Scan for the cell matching the given text and deliver its (x, y) coordinate at center. 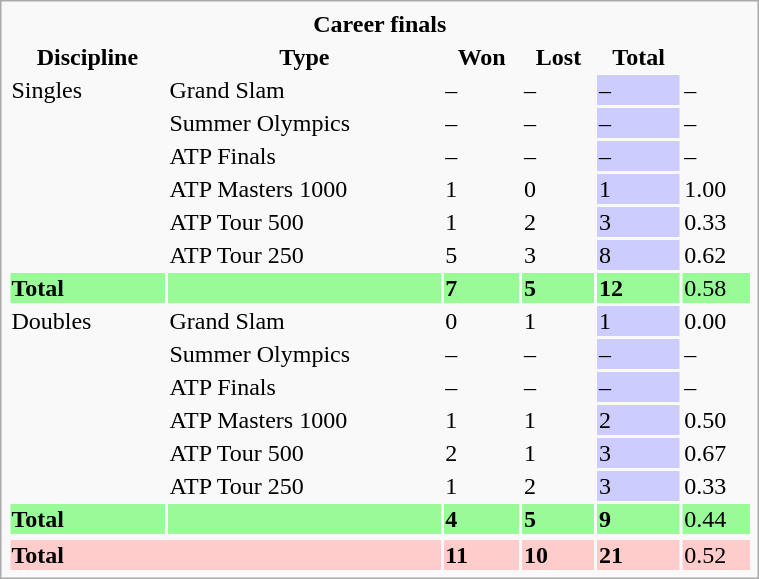
0.52 (716, 555)
0.44 (716, 519)
21 (638, 555)
9 (638, 519)
0.62 (716, 255)
8 (638, 255)
Career finals (380, 24)
7 (482, 288)
4 (482, 519)
11 (482, 555)
Type (304, 57)
0.50 (716, 420)
Lost (559, 57)
1.00 (716, 189)
0.67 (716, 453)
Singles (88, 172)
0.58 (716, 288)
Doubles (88, 404)
Discipline (88, 57)
Won (482, 57)
0.00 (716, 321)
10 (559, 555)
12 (638, 288)
